Capture the cell that displays the provided text and extract its (x, y) central coordinate. 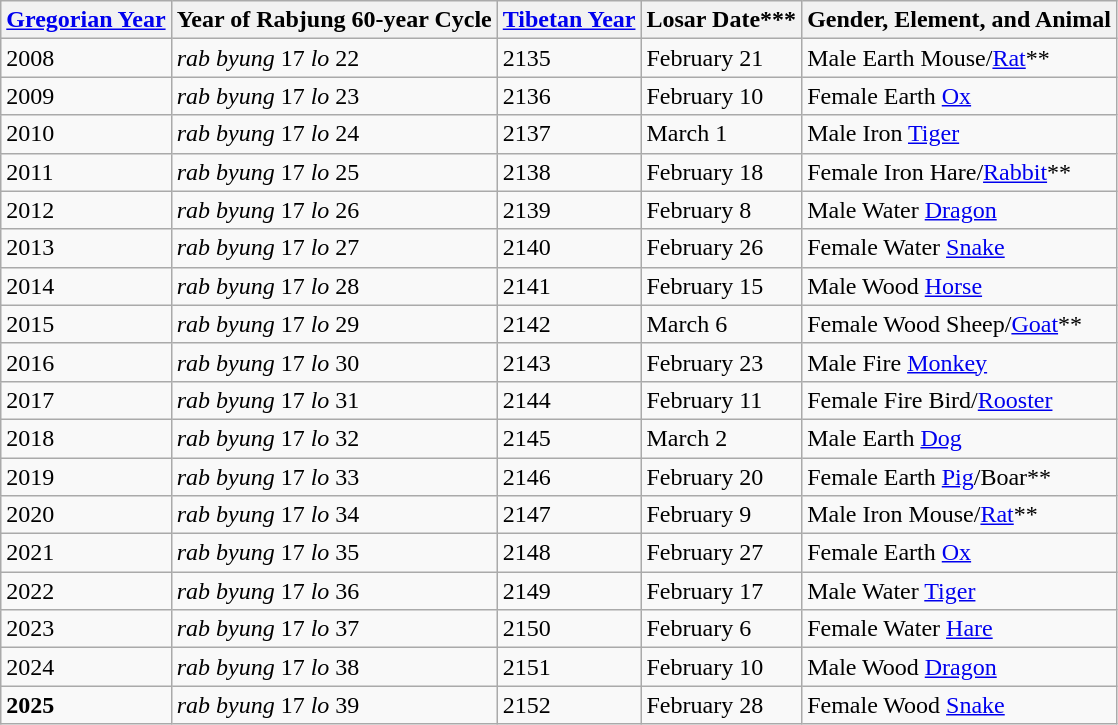
rab byung 17 lo 33 (334, 477)
2014 (86, 286)
2137 (569, 134)
Male Water Tiger (960, 591)
2012 (86, 210)
2018 (86, 438)
2135 (569, 58)
rab byung 17 lo 30 (334, 362)
rab byung 17 lo 36 (334, 591)
February 11 (722, 400)
Male Wood Dragon (960, 667)
2138 (569, 172)
February 8 (722, 210)
rab byung 17 lo 22 (334, 58)
Female Water Snake (960, 248)
rab byung 17 lo 35 (334, 553)
2139 (569, 210)
Tibetan Year (569, 20)
2142 (569, 324)
2151 (569, 667)
February 15 (722, 286)
2144 (569, 400)
2143 (569, 362)
Male Iron Tiger (960, 134)
Male Wood Horse (960, 286)
2140 (569, 248)
2016 (86, 362)
February 20 (722, 477)
2150 (569, 629)
February 23 (722, 362)
2147 (569, 515)
2008 (86, 58)
February 26 (722, 248)
2019 (86, 477)
Female Earth Pig/Boar** (960, 477)
Female Wood Snake (960, 705)
March 6 (722, 324)
2011 (86, 172)
Gender, Element, and Animal (960, 20)
rab byung 17 lo 25 (334, 172)
Male Earth Dog (960, 438)
2025 (86, 705)
Male Earth Mouse/Rat** (960, 58)
Gregorian Year (86, 20)
February 18 (722, 172)
February 27 (722, 553)
2021 (86, 553)
rab byung 17 lo 38 (334, 667)
2136 (569, 96)
2141 (569, 286)
rab byung 17 lo 31 (334, 400)
February 6 (722, 629)
February 28 (722, 705)
rab byung 17 lo 27 (334, 248)
Female Fire Bird/Rooster (960, 400)
Female Wood Sheep/Goat** (960, 324)
Male Iron Mouse/Rat** (960, 515)
2148 (569, 553)
Male Water Dragon (960, 210)
February 21 (722, 58)
2010 (86, 134)
rab byung 17 lo 29 (334, 324)
2152 (569, 705)
2149 (569, 591)
2145 (569, 438)
rab byung 17 lo 32 (334, 438)
2022 (86, 591)
2024 (86, 667)
2023 (86, 629)
Female Iron Hare/Rabbit** (960, 172)
rab byung 17 lo 37 (334, 629)
Year of Rabjung 60-year Cycle (334, 20)
2017 (86, 400)
March 2 (722, 438)
rab byung 17 lo 26 (334, 210)
rab byung 17 lo 39 (334, 705)
Male Fire Monkey (960, 362)
February 9 (722, 515)
2146 (569, 477)
March 1 (722, 134)
rab byung 17 lo 28 (334, 286)
rab byung 17 lo 34 (334, 515)
2009 (86, 96)
rab byung 17 lo 23 (334, 96)
2015 (86, 324)
2013 (86, 248)
2020 (86, 515)
rab byung 17 lo 24 (334, 134)
February 17 (722, 591)
Female Water Hare (960, 629)
Losar Date*** (722, 20)
